Search for the cell housing the specified text and yield its [x, y] center coordinate. 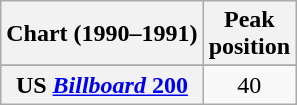
Peak position [249, 34]
US Billboard 200 [102, 85]
Chart (1990–1991) [102, 34]
40 [249, 85]
